Search for the cell housing the specified text and yield its [x, y] center coordinate. 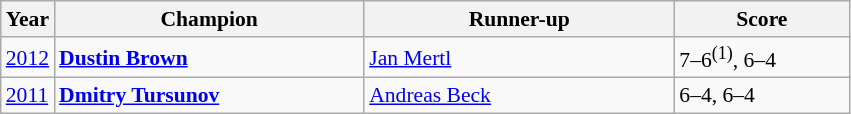
Jan Mertl [519, 58]
Runner-up [519, 19]
2012 [28, 58]
Score [762, 19]
Year [28, 19]
Andreas Beck [519, 96]
7–6(1), 6–4 [762, 58]
2011 [28, 96]
6–4, 6–4 [762, 96]
Dustin Brown [209, 58]
Champion [209, 19]
Dmitry Tursunov [209, 96]
